Capture the cell that displays the provided text and extract its [x, y] central coordinate. 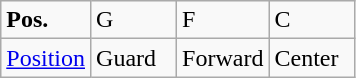
C [312, 20]
Guard [134, 58]
Pos. [46, 20]
F [223, 20]
G [134, 20]
Forward [223, 58]
Center [312, 58]
Position [46, 58]
